For the text-containing cell, return its midpoint in (x, y) coordinate format. 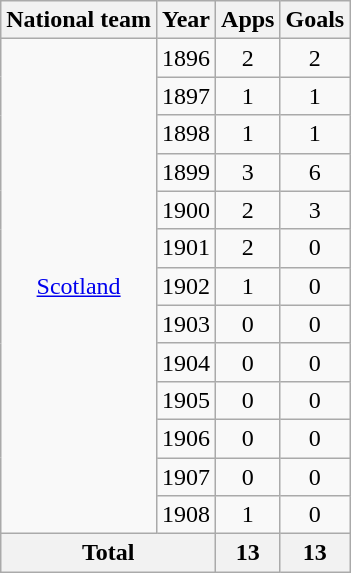
Total (108, 553)
1906 (186, 438)
1902 (186, 286)
Apps (248, 20)
Year (186, 20)
1908 (186, 515)
1904 (186, 362)
1898 (186, 134)
6 (315, 172)
1899 (186, 172)
1907 (186, 477)
1901 (186, 248)
1896 (186, 58)
1903 (186, 324)
National team (79, 20)
1897 (186, 96)
Scotland (79, 286)
1905 (186, 400)
Goals (315, 20)
1900 (186, 210)
